Pinpoint the cell where the given text exists, returning its [x, y] midpoint coordinate. 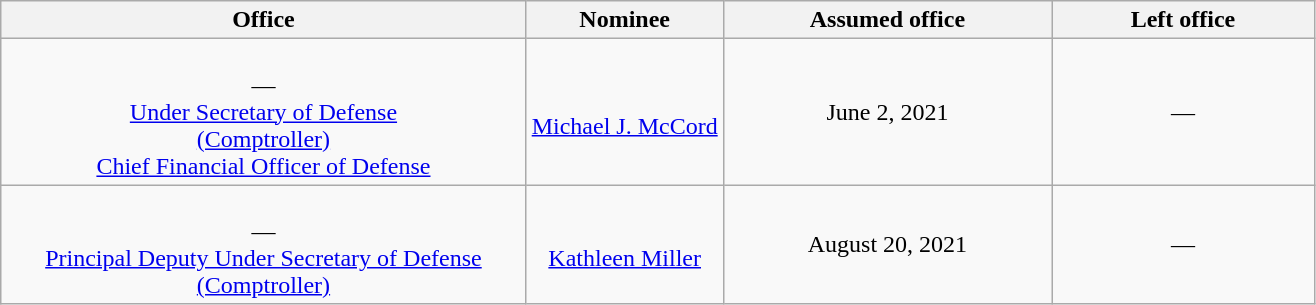
Nominee [624, 20]
Office [264, 20]
June 2, 2021 [887, 112]
Left office [1184, 20]
August 20, 2021 [887, 244]
—Under Secretary of Defense(Comptroller)Chief Financial Officer of Defense [264, 112]
Michael J. McCord [624, 112]
Assumed office [887, 20]
—Principal Deputy Under Secretary of Defense(Comptroller) [264, 244]
Kathleen Miller [624, 244]
